For the text-containing cell, return its midpoint in (x, y) coordinate format. 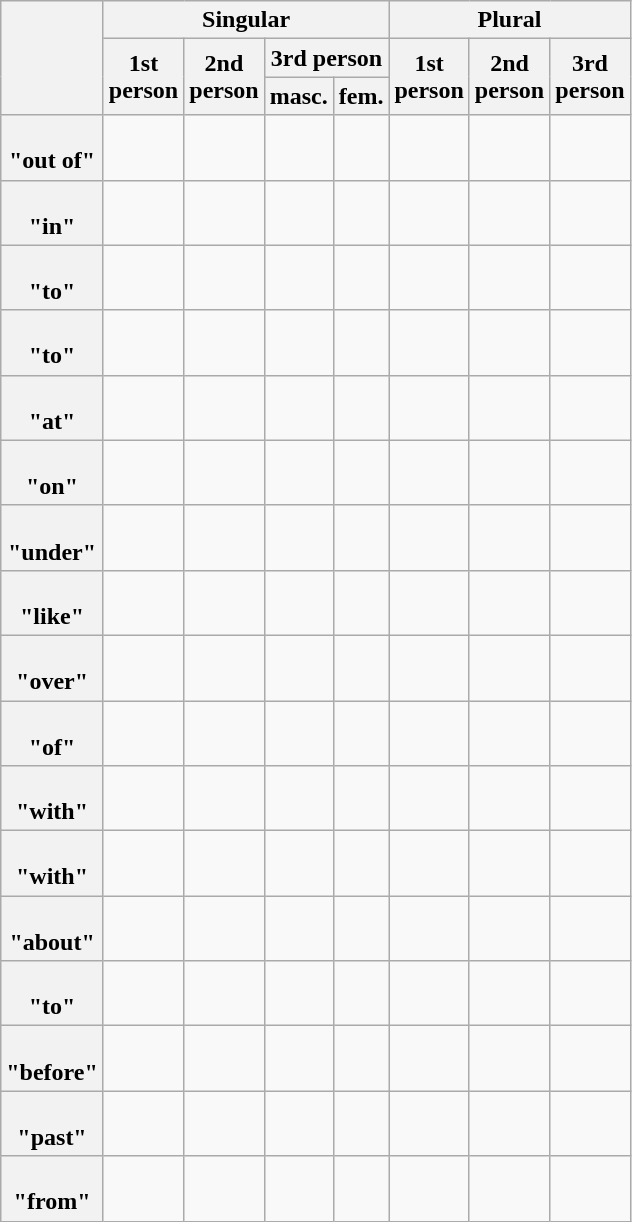
"over" (52, 668)
"from" (52, 1188)
"on" (52, 472)
"about" (52, 928)
"at" (52, 408)
Plural (510, 20)
masc. (298, 96)
Singular (246, 20)
fem. (361, 96)
"out of" (52, 148)
3rdperson (590, 77)
"past" (52, 1124)
"of" (52, 732)
3rd person (326, 58)
"under" (52, 538)
"before" (52, 1058)
"like" (52, 602)
"in" (52, 212)
